Find where the given text appears and provide that cell's center as (X, Y) coordinate. 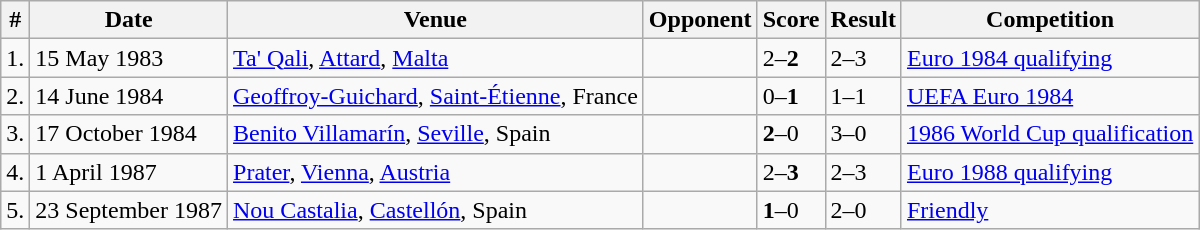
2–2 (791, 58)
Ta' Qali, Attard, Malta (436, 58)
14 June 1984 (129, 96)
1. (16, 58)
Date (129, 20)
Nou Castalia, Castellón, Spain (436, 210)
2. (16, 96)
Euro 1984 qualifying (1050, 58)
1986 World Cup qualification (1050, 134)
5. (16, 210)
Opponent (700, 20)
Friendly (1050, 210)
1 April 1987 (129, 172)
# (16, 20)
15 May 1983 (129, 58)
UEFA Euro 1984 (1050, 96)
1–1 (863, 96)
Result (863, 20)
17 October 1984 (129, 134)
3. (16, 134)
0–1 (791, 96)
4. (16, 172)
Geoffroy-Guichard, Saint-Étienne, France (436, 96)
Venue (436, 20)
1–0 (791, 210)
3–0 (863, 134)
Score (791, 20)
Benito Villamarín, Seville, Spain (436, 134)
Competition (1050, 20)
23 September 1987 (129, 210)
Euro 1988 qualifying (1050, 172)
Prater, Vienna, Austria (436, 172)
